Scan for the cell matching the given text and deliver its [x, y] coordinate at center. 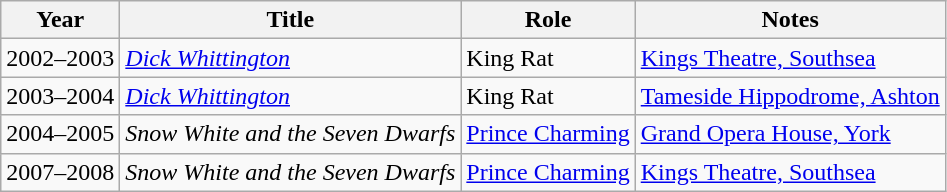
2002–2003 [60, 58]
Tameside Hippodrome, Ashton [790, 96]
Year [60, 20]
2007–2008 [60, 172]
Grand Opera House, York [790, 134]
Notes [790, 20]
Role [548, 20]
2004–2005 [60, 134]
Title [290, 20]
2003–2004 [60, 96]
